Return (x, y) of the center of cell containing provided text 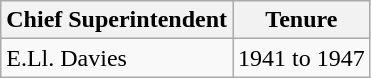
Chief Superintendent (117, 20)
1941 to 1947 (301, 58)
E.Ll. Davies (117, 58)
Tenure (301, 20)
